Determine the (X, Y) coordinate at the center of the cell enclosing the given text.  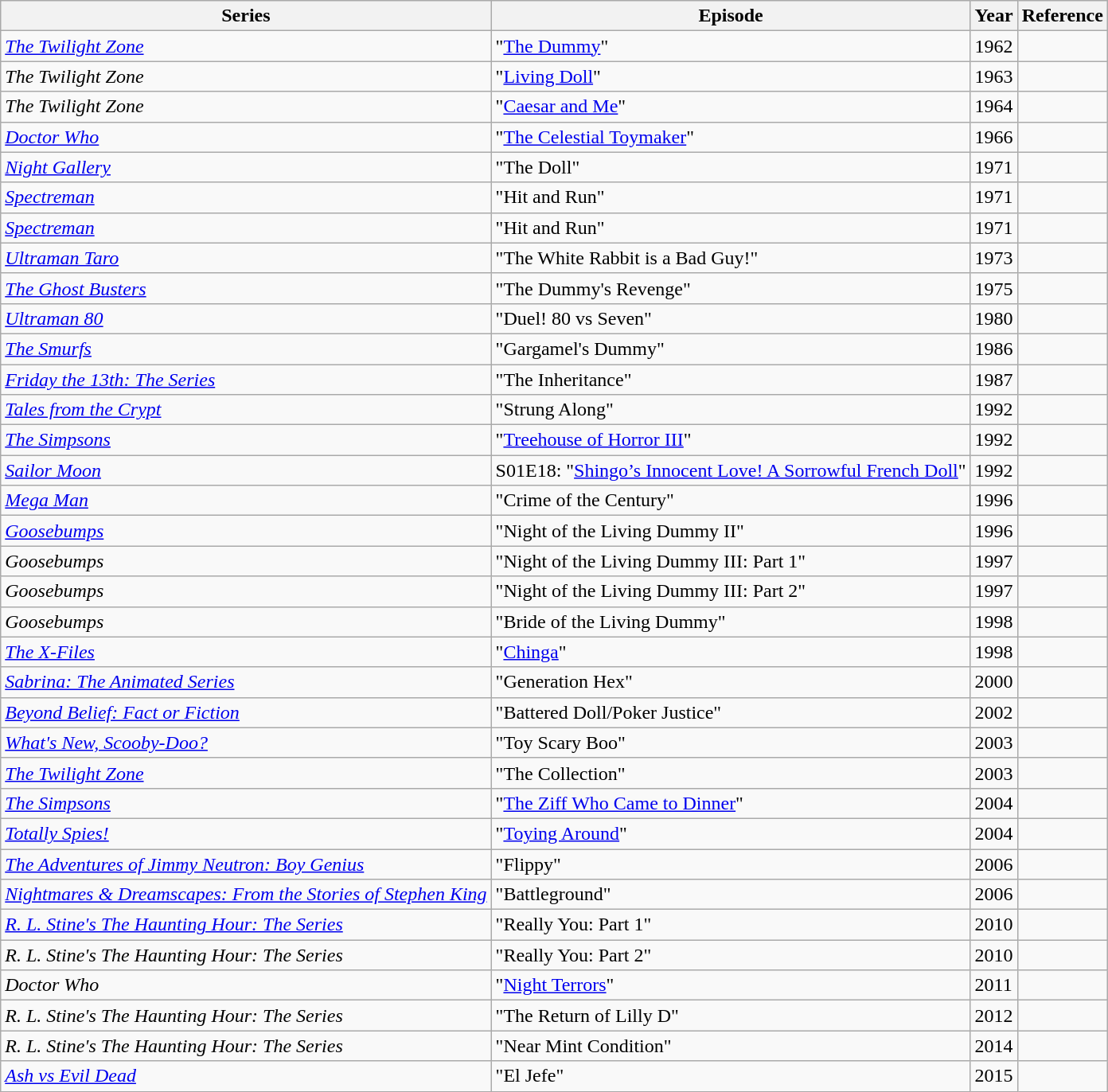
Sabrina: The Animated Series (246, 682)
"Really You: Part 1" (731, 925)
"Treehouse of Horror III" (731, 440)
The X-Files (246, 652)
Mega Man (246, 501)
Ultraman 80 (246, 318)
"The Dummy's Revenge" (731, 288)
Reference (1062, 16)
Ultraman Taro (246, 258)
"Battered Doll/Poker Justice" (731, 712)
Friday the 13th: The Series (246, 380)
"The White Rabbit is a Bad Guy!" (731, 258)
Series (246, 16)
"Flippy" (731, 864)
"The Dummy" (731, 46)
"The Celestial Toymaker" (731, 137)
"The Ziff Who Came to Dinner" (731, 803)
"Night Terrors" (731, 985)
1986 (993, 349)
"The Doll" (731, 167)
The Adventures of Jimmy Neutron: Boy Genius (246, 864)
1973 (993, 258)
"Generation Hex" (731, 682)
Totally Spies! (246, 833)
"Night of the Living Dummy II" (731, 531)
Ash vs Evil Dead (246, 1076)
"Crime of the Century" (731, 501)
2000 (993, 682)
"Caesar and Me" (731, 107)
1966 (993, 137)
"Strung Along" (731, 410)
"The Collection" (731, 773)
"El Jefe" (731, 1076)
"The Return of Lilly D" (731, 1016)
"Battleground" (731, 895)
Night Gallery (246, 167)
Nightmares & Dreamscapes: From the Stories of Stephen King (246, 895)
2011 (993, 985)
2012 (993, 1016)
"Duel! 80 vs Seven" (731, 318)
2015 (993, 1076)
"Gargamel's Dummy" (731, 349)
The Smurfs (246, 349)
Episode (731, 16)
"Night of the Living Dummy III: Part 2" (731, 591)
1980 (993, 318)
"Chinga" (731, 652)
"Bride of the Living Dummy" (731, 622)
"Toying Around" (731, 833)
2014 (993, 1046)
Tales from the Crypt (246, 410)
"Near Mint Condition" (731, 1046)
1987 (993, 380)
Beyond Belief: Fact or Fiction (246, 712)
1963 (993, 76)
"The Inheritance" (731, 380)
What's New, Scooby-Doo? (246, 743)
1964 (993, 107)
"Living Doll" (731, 76)
Year (993, 16)
"Toy Scary Boo" (731, 743)
1975 (993, 288)
"Really You: Part 2" (731, 955)
2002 (993, 712)
S01E18: "Shingo’s Innocent Love! A Sorrowful French Doll" (731, 470)
"Night of the Living Dummy III: Part 1" (731, 561)
1962 (993, 46)
Sailor Moon (246, 470)
The Ghost Busters (246, 288)
